Identify which cell holds the provided text, then report its [x, y] central coordinate. 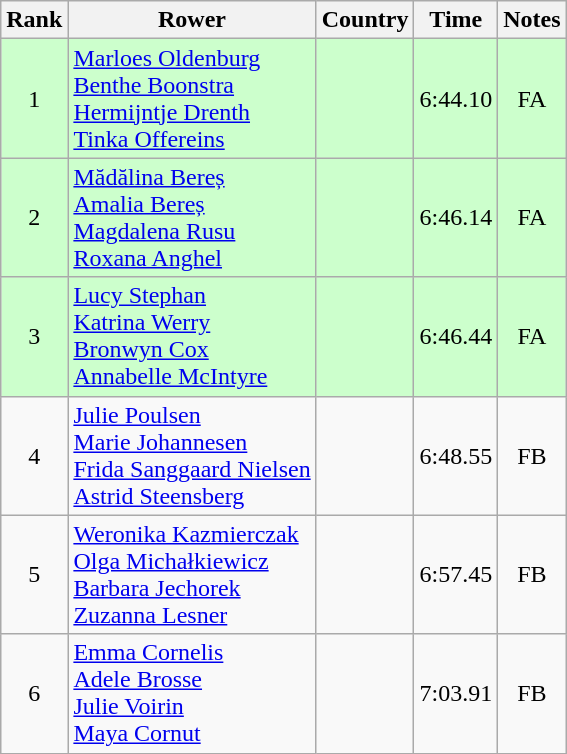
6 [34, 694]
Mădălina BereșAmalia BereșMagdalena RusuRoxana Anghel [192, 218]
Julie PoulsenMarie JohannesenFrida Sanggaard NielsenAstrid Steensberg [192, 456]
Notes [532, 20]
Emma CornelisAdele BrosseJulie VoirinMaya Cornut [192, 694]
Rank [34, 20]
6:48.55 [456, 456]
Country [365, 20]
6:44.10 [456, 98]
6:46.14 [456, 218]
Rower [192, 20]
Marloes OldenburgBenthe BoonstraHermijntje DrenthTinka Offereins [192, 98]
7:03.91 [456, 694]
1 [34, 98]
6:57.45 [456, 574]
3 [34, 336]
Time [456, 20]
Weronika KazmierczakOlga MichałkiewiczBarbara JechorekZuzanna Lesner [192, 574]
5 [34, 574]
6:46.44 [456, 336]
4 [34, 456]
2 [34, 218]
Lucy StephanKatrina WerryBronwyn CoxAnnabelle McIntyre [192, 336]
